Return (x, y) of the center of cell containing provided text 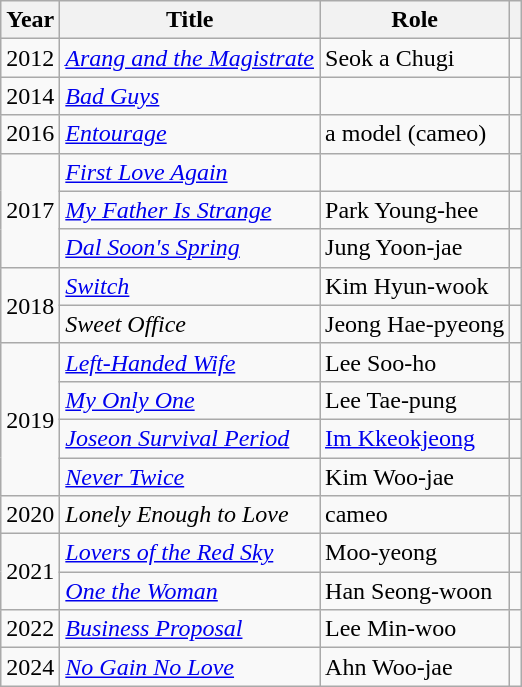
Han Seong-woon (415, 591)
2018 (30, 305)
Jeong Hae-pyeong (415, 324)
Moo-yeong (415, 553)
First Love Again (190, 172)
Title (190, 20)
My Father Is Strange (190, 210)
Park Young-hee (415, 210)
Switch (190, 286)
Lee Soo-ho (415, 362)
Joseon Survival Period (190, 438)
Lonely Enough to Love (190, 515)
a model (cameo) (415, 134)
2024 (30, 667)
Year (30, 20)
Never Twice (190, 477)
Ahn Woo-jae (415, 667)
Sweet Office (190, 324)
Dal Soon's Spring (190, 248)
Kim Woo-jae (415, 477)
Arang and the Magistrate (190, 58)
2019 (30, 419)
Role (415, 20)
Bad Guys (190, 96)
Im Kkeokjeong (415, 438)
2014 (30, 96)
2020 (30, 515)
Seok a Chugi (415, 58)
2021 (30, 572)
Jung Yoon-jae (415, 248)
Lovers of the Red Sky (190, 553)
Kim Hyun-wook (415, 286)
2012 (30, 58)
My Only One (190, 400)
Left-Handed Wife (190, 362)
Entourage (190, 134)
One the Woman (190, 591)
2022 (30, 629)
2016 (30, 134)
Lee Min-woo (415, 629)
Business Proposal (190, 629)
2017 (30, 210)
cameo (415, 515)
No Gain No Love (190, 667)
Lee Tae-pung (415, 400)
